For the text-containing cell, return its midpoint in (x, y) coordinate format. 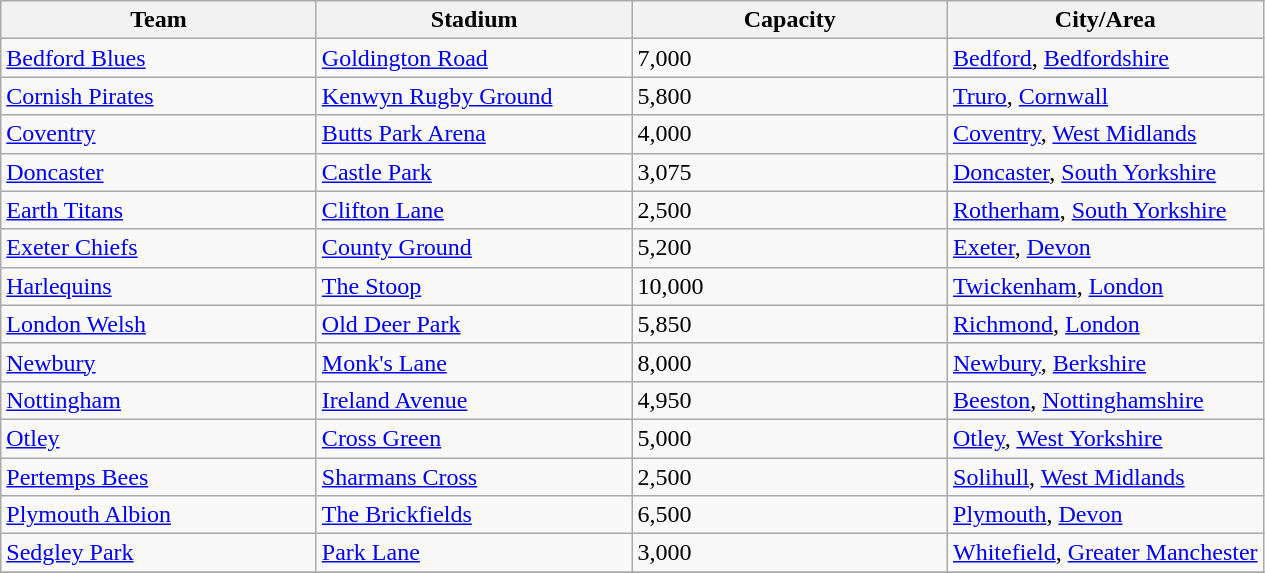
10,000 (790, 286)
Newbury, Berkshire (1106, 362)
Capacity (790, 20)
Team (159, 20)
5,850 (790, 324)
Cornish Pirates (159, 96)
Sharmans Cross (474, 477)
Solihull, West Midlands (1106, 477)
Nottingham (159, 400)
Kenwyn Rugby Ground (474, 96)
The Stoop (474, 286)
County Ground (474, 248)
4,000 (790, 134)
Doncaster (159, 172)
Newbury (159, 362)
Richmond, London (1106, 324)
Monk's Lane (474, 362)
Coventry (159, 134)
Clifton Lane (474, 210)
Otley (159, 438)
Castle Park (474, 172)
8,000 (790, 362)
Earth Titans (159, 210)
Exeter Chiefs (159, 248)
London Welsh (159, 324)
Park Lane (474, 553)
5,200 (790, 248)
3,075 (790, 172)
Stadium (474, 20)
Old Deer Park (474, 324)
6,500 (790, 515)
Doncaster, South Yorkshire (1106, 172)
Harlequins (159, 286)
Pertemps Bees (159, 477)
Plymouth Albion (159, 515)
Butts Park Arena (474, 134)
Exeter, Devon (1106, 248)
Goldington Road (474, 58)
Rotherham, South Yorkshire (1106, 210)
Ireland Avenue (474, 400)
4,950 (790, 400)
3,000 (790, 553)
Plymouth, Devon (1106, 515)
Twickenham, London (1106, 286)
5,800 (790, 96)
7,000 (790, 58)
City/Area (1106, 20)
5,000 (790, 438)
Truro, Cornwall (1106, 96)
Coventry, West Midlands (1106, 134)
Otley, West Yorkshire (1106, 438)
Sedgley Park (159, 553)
Cross Green (474, 438)
Beeston, Nottinghamshire (1106, 400)
Bedford, Bedfordshire (1106, 58)
Whitefield, Greater Manchester (1106, 553)
Bedford Blues (159, 58)
The Brickfields (474, 515)
